For the text-containing cell, return its midpoint in (X, Y) coordinate format. 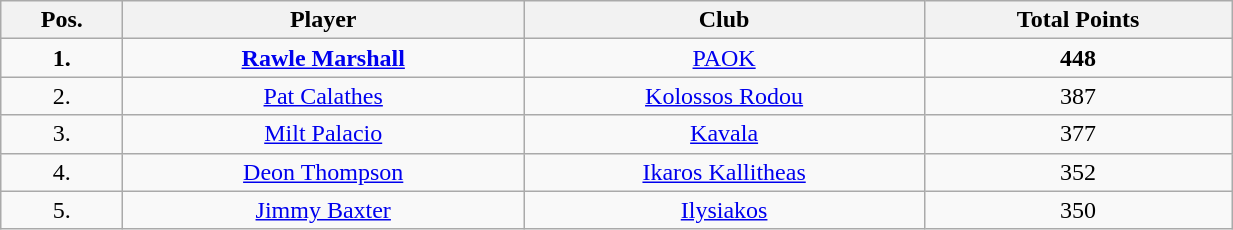
1. (62, 58)
4. (62, 172)
3. (62, 134)
Milt Palacio (324, 134)
Kolossos Rodou (724, 96)
350 (1078, 210)
Pos. (62, 20)
Jimmy Baxter (324, 210)
352 (1078, 172)
Club (724, 20)
Kavala (724, 134)
Deon Thompson (324, 172)
5. (62, 210)
Rawle Marshall (324, 58)
387 (1078, 96)
Pat Calathes (324, 96)
Player (324, 20)
PAOK (724, 58)
448 (1078, 58)
2. (62, 96)
Ikaros Kallitheas (724, 172)
Total Points (1078, 20)
Ilysiakos (724, 210)
377 (1078, 134)
